Output the (X, Y) coordinate of the center of the cell containing the given text.  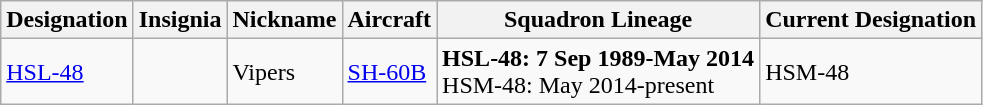
Squadron Lineage (598, 20)
Aircraft (390, 20)
SH-60B (390, 72)
Designation (67, 20)
Nickname (284, 20)
Current Designation (871, 20)
Insignia (180, 20)
HSM-48 (871, 72)
Vipers (284, 72)
HSL-48 (67, 72)
HSL-48: 7 Sep 1989-May 2014HSM-48: May 2014-present (598, 72)
